Determine the [X, Y] coordinate at the center of the cell enclosing the given text.  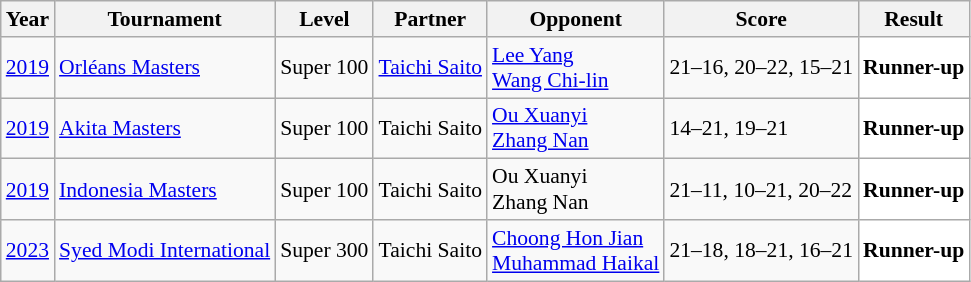
Year [28, 19]
14–21, 19–21 [761, 128]
Tournament [164, 19]
Super 300 [324, 250]
2023 [28, 250]
Score [761, 19]
Orléans Masters [164, 68]
Result [914, 19]
Level [324, 19]
Opponent [576, 19]
Indonesia Masters [164, 190]
Choong Hon Jian Muhammad Haikal [576, 250]
Partner [430, 19]
21–16, 20–22, 15–21 [761, 68]
21–11, 10–21, 20–22 [761, 190]
Lee Yang Wang Chi-lin [576, 68]
Syed Modi International [164, 250]
21–18, 18–21, 16–21 [761, 250]
Akita Masters [164, 128]
